Capture the cell that displays the provided text and extract its [X, Y] central coordinate. 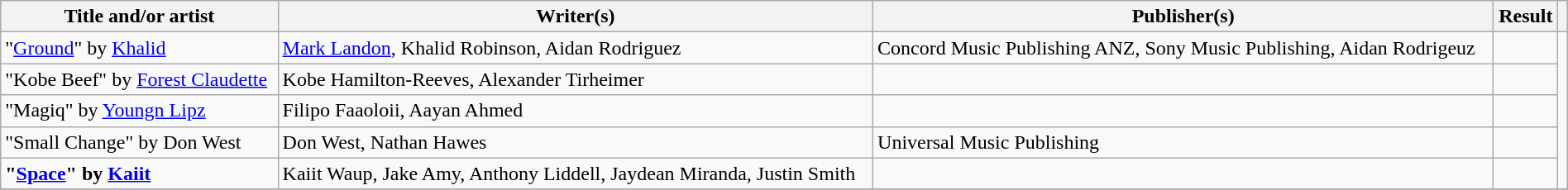
Concord Music Publishing ANZ, Sony Music Publishing, Aidan Rodrigeuz [1183, 48]
"Small Change" by Don West [139, 142]
"Ground" by Khalid [139, 48]
Title and/or artist [139, 17]
Mark Landon, Khalid Robinson, Aidan Rodriguez [576, 48]
Writer(s) [576, 17]
Kaiit Waup, Jake Amy, Anthony Liddell, Jaydean Miranda, Justin Smith [576, 173]
Universal Music Publishing [1183, 142]
Filipo Faaoloii, Aayan Ahmed [576, 111]
Result [1526, 17]
"Space" by Kaiit [139, 173]
"Magiq" by Youngn Lipz [139, 111]
"Kobe Beef" by Forest Claudette [139, 79]
Kobe Hamilton-Reeves, Alexander Tirheimer [576, 79]
Don West, Nathan Hawes [576, 142]
Publisher(s) [1183, 17]
